Capture the cell that displays the provided text and extract its [x, y] central coordinate. 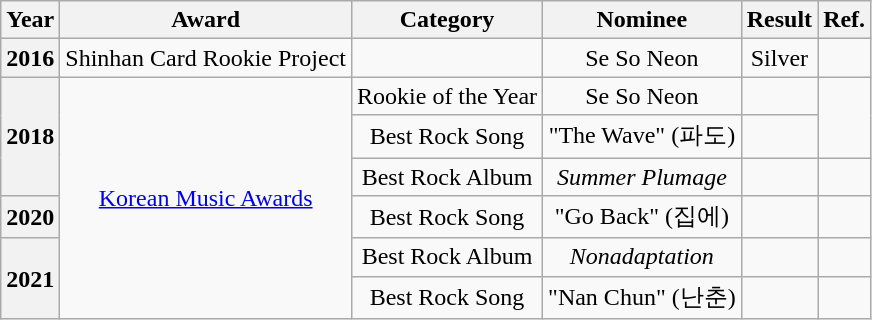
Shinhan Card Rookie Project [206, 58]
"Nan Chun" (난춘) [642, 298]
Summer Plumage [642, 177]
Rookie of the Year [448, 96]
2018 [30, 136]
2020 [30, 218]
"The Wave" (파도) [642, 136]
Year [30, 20]
Ref. [844, 20]
Result [779, 20]
Silver [779, 58]
"Go Back" (집에) [642, 218]
Nominee [642, 20]
2016 [30, 58]
Award [206, 20]
Category [448, 20]
Korean Music Awards [206, 198]
Nonadaptation [642, 257]
2021 [30, 278]
